Identify which cell holds the provided text, then report its [x, y] central coordinate. 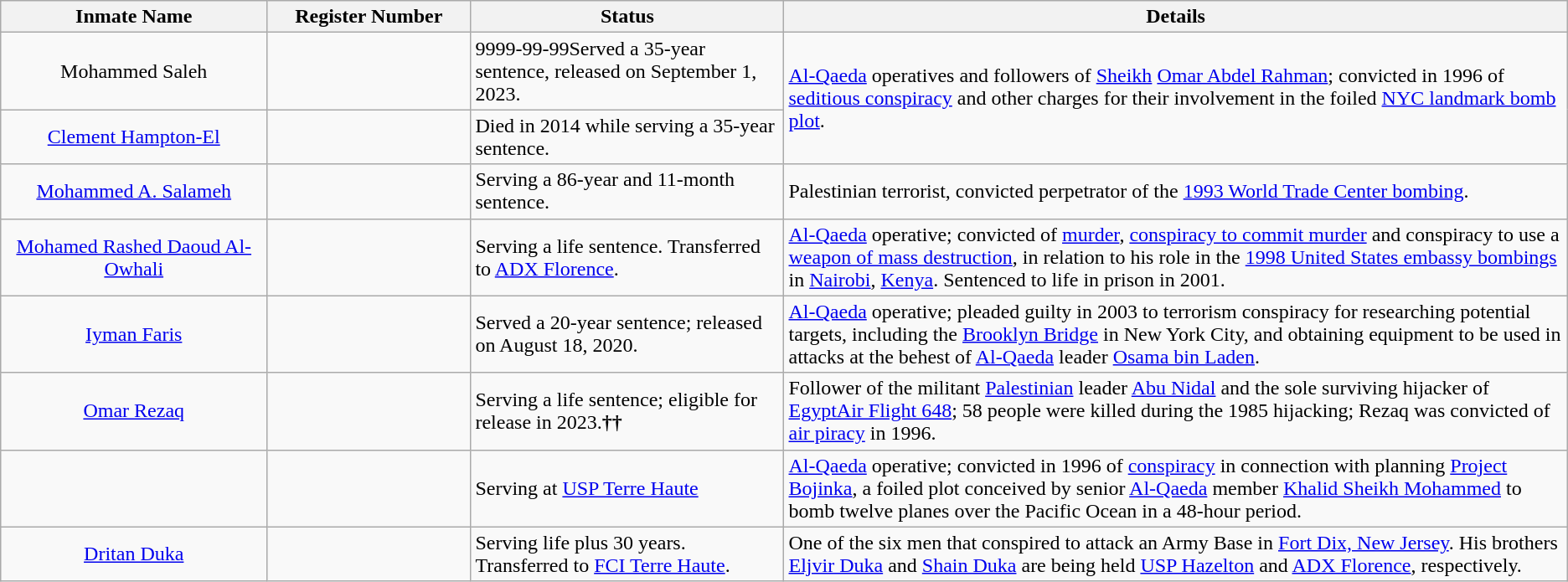
Mohammed A. Salameh [134, 191]
Inmate Name [134, 17]
Palestinian terrorist, convicted perpetrator of the 1993 World Trade Center bombing. [1176, 191]
Details [1176, 17]
Iyman Faris [134, 334]
Serving life plus 30 years. Transferred to FCI Terre Haute. [627, 554]
Serving a life sentence; eligible for release in 2023.†† [627, 411]
Died in 2014 while serving a 35-year sentence. [627, 137]
Serving at USP Terre Haute [627, 488]
Register Number [369, 17]
Mohamed Rashed Daoud Al-Owhali [134, 257]
Omar Rezaq [134, 411]
Mohammed Saleh [134, 71]
Served a 20-year sentence; released on August 18, 2020. [627, 334]
Clement Hampton-El [134, 137]
Serving a life sentence. Transferred to ADX Florence. [627, 257]
9999-99-99Served a 35-year sentence, released on September 1, 2023. [627, 71]
Serving a 86-year and 11-month sentence. [627, 191]
Status [627, 17]
Dritan Duka [134, 554]
